Capture the cell that displays the provided text and extract its [x, y] central coordinate. 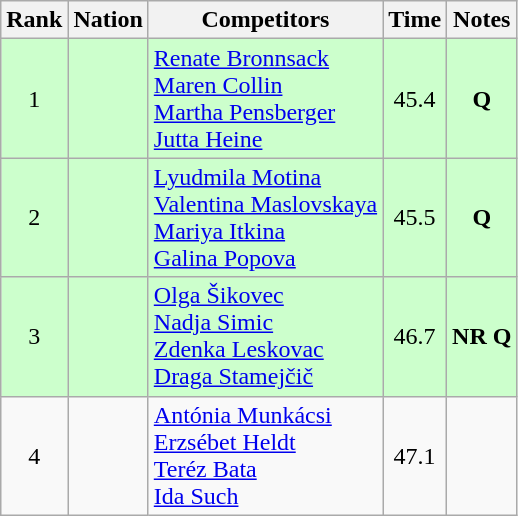
47.1 [415, 456]
4 [34, 456]
2 [34, 218]
Nation [108, 20]
1 [34, 98]
Notes [482, 20]
Competitors [265, 20]
Lyudmila MotinaValentina MaslovskayaMariya ItkinaGalina Popova [265, 218]
Rank [34, 20]
Antónia MunkácsiErzsébet HeldtTeréz BataIda Such [265, 456]
45.4 [415, 98]
46.7 [415, 336]
Olga ŠikovecNadja SimicZdenka LeskovacDraga Stamejčič [265, 336]
Time [415, 20]
3 [34, 336]
NR Q [482, 336]
Renate BronnsackMaren CollinMartha PensbergerJutta Heine [265, 98]
45.5 [415, 218]
